For the text-containing cell, return its midpoint in (X, Y) coordinate format. 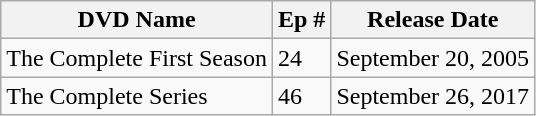
September 20, 2005 (433, 58)
DVD Name (137, 20)
Release Date (433, 20)
The Complete Series (137, 96)
Ep # (301, 20)
24 (301, 58)
September 26, 2017 (433, 96)
46 (301, 96)
The Complete First Season (137, 58)
